Extract the (X, Y) coordinate from the center of the cell holding the provided text.  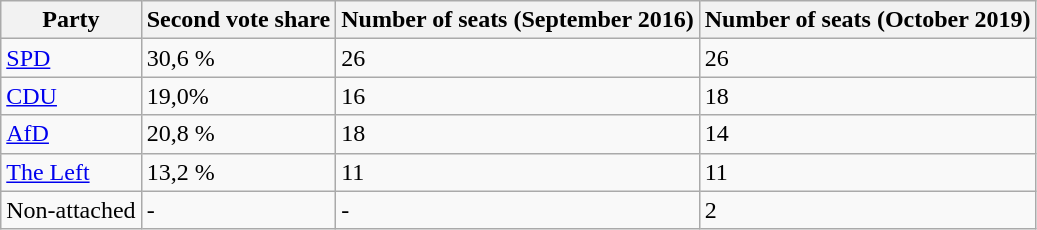
Second vote share (238, 20)
19,0% (238, 96)
13,2 % (238, 172)
Number of seats (September 2016) (518, 20)
30,6 % (238, 58)
Non-attached (71, 210)
CDU (71, 96)
Party (71, 20)
Number of seats (October 2019) (868, 20)
2 (868, 210)
AfD (71, 134)
SPD (71, 58)
14 (868, 134)
The Left (71, 172)
16 (518, 96)
20,8 % (238, 134)
